Identify which cell holds the provided text, then report its [X, Y] central coordinate. 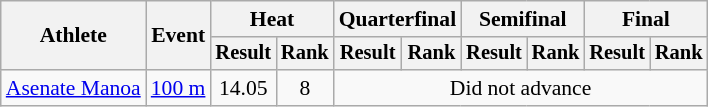
100 m [178, 88]
Event [178, 36]
14.05 [243, 88]
Heat [272, 19]
Final [646, 19]
Quarterfinal [398, 19]
8 [305, 88]
Did not advance [521, 88]
Athlete [74, 36]
Semifinal [522, 19]
Asenate Manoa [74, 88]
